For the text-containing cell, return its midpoint in [x, y] coordinate format. 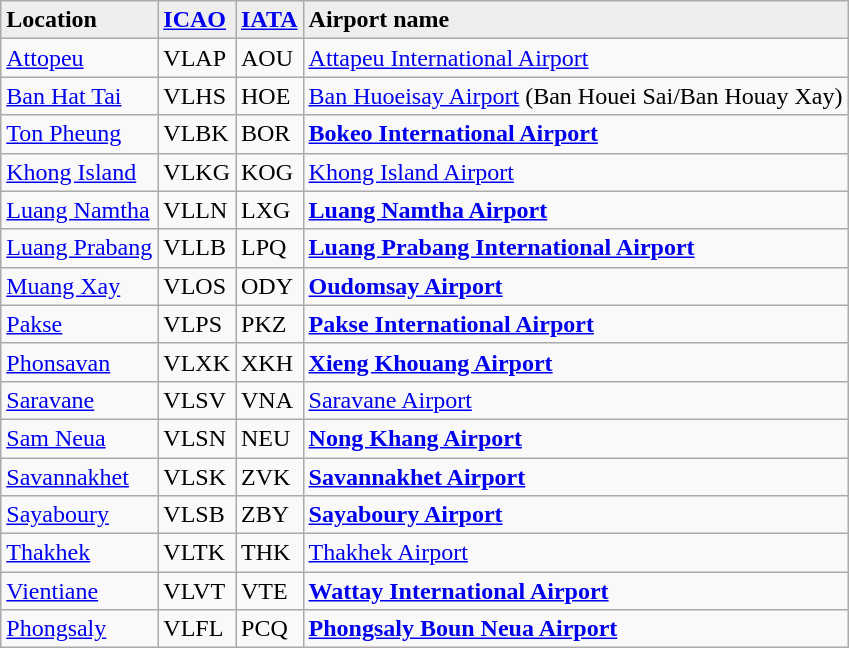
Vientiane [80, 591]
Pakse [80, 324]
Luang Prabang [80, 248]
VLKG [197, 172]
Attopeu [80, 58]
BOR [270, 134]
VLSV [197, 400]
VLVT [197, 591]
Phonsavan [80, 362]
VLLB [197, 248]
KOG [270, 172]
ZBY [270, 515]
HOE [270, 96]
Savannakhet [80, 477]
AOU [270, 58]
Xieng Khouang Airport [576, 362]
VLXK [197, 362]
LPQ [270, 248]
Thakhek Airport [576, 553]
VLHS [197, 96]
Luang Namtha Airport [576, 210]
Sayaboury Airport [576, 515]
ODY [270, 286]
VLFL [197, 629]
LXG [270, 210]
VLTK [197, 553]
Phongsaly [80, 629]
Bokeo International Airport [576, 134]
Saravane [80, 400]
Thakhek [80, 553]
ICAO [197, 20]
Muang Xay [80, 286]
Savannakhet Airport [576, 477]
NEU [270, 438]
Oudomsay Airport [576, 286]
Wattay International Airport [576, 591]
Ban Hat Tai [80, 96]
VTE [270, 591]
VLOS [197, 286]
IATA [270, 20]
Ton Pheung [80, 134]
VLBK [197, 134]
ZVK [270, 477]
Nong Khang Airport [576, 438]
VLSN [197, 438]
VLSB [197, 515]
XKH [270, 362]
Khong Island Airport [576, 172]
Location [80, 20]
Airport name [576, 20]
Sayaboury [80, 515]
THK [270, 553]
Luang Namtha [80, 210]
PCQ [270, 629]
Saravane Airport [576, 400]
Attapeu International Airport [576, 58]
VNA [270, 400]
VLAP [197, 58]
PKZ [270, 324]
VLPS [197, 324]
Ban Huoeisay Airport (Ban Houei Sai/Ban Houay Xay) [576, 96]
Pakse International Airport [576, 324]
Khong Island [80, 172]
VLLN [197, 210]
VLSK [197, 477]
Phongsaly Boun Neua Airport [576, 629]
Luang Prabang International Airport [576, 248]
Sam Neua [80, 438]
